Find where the given text appears and provide that cell's center as [X, Y] coordinate. 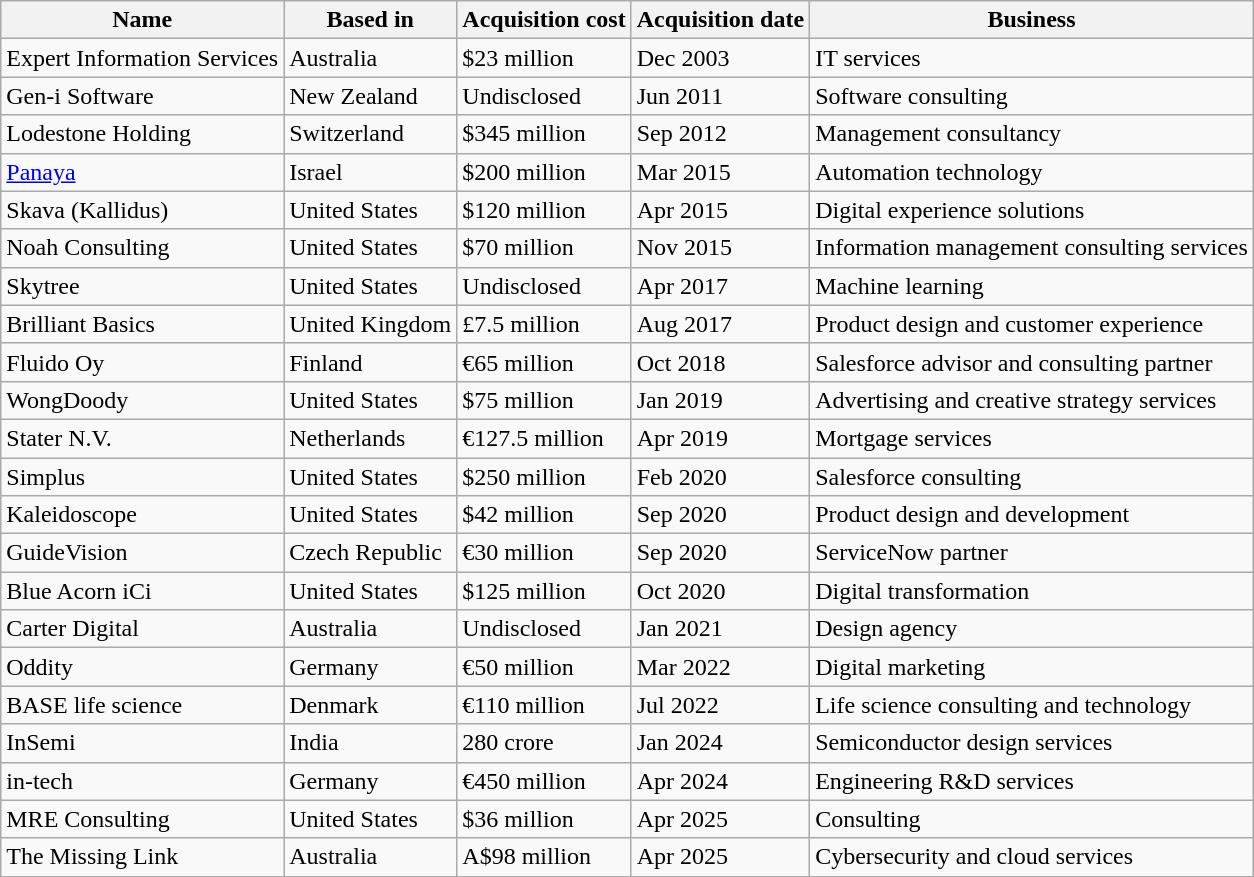
$250 million [544, 477]
Dec 2003 [720, 58]
Stater N.V. [142, 438]
Kaleidoscope [142, 515]
Jun 2011 [720, 96]
Based in [370, 20]
Software consulting [1032, 96]
Oddity [142, 667]
Automation technology [1032, 172]
Product design and development [1032, 515]
Finland [370, 362]
MRE Consulting [142, 819]
BASE life science [142, 705]
Feb 2020 [720, 477]
Advertising and creative strategy services [1032, 400]
Mortgage services [1032, 438]
$345 million [544, 134]
Skava (Kallidus) [142, 210]
Sep 2012 [720, 134]
Salesforce consulting [1032, 477]
Switzerland [370, 134]
India [370, 743]
$42 million [544, 515]
Management consultancy [1032, 134]
IT services [1032, 58]
Digital marketing [1032, 667]
Acquisition cost [544, 20]
$23 million [544, 58]
Lodestone Holding [142, 134]
$70 million [544, 248]
WongDoody [142, 400]
Jul 2022 [720, 705]
Mar 2022 [720, 667]
Engineering R&D services [1032, 781]
Design agency [1032, 629]
Noah Consulting [142, 248]
$75 million [544, 400]
Jan 2024 [720, 743]
Semiconductor design services [1032, 743]
Simplus [142, 477]
United Kingdom [370, 324]
Expert Information Services [142, 58]
€50 million [544, 667]
Fluido Oy [142, 362]
Apr 2017 [720, 286]
Product design and customer experience [1032, 324]
New Zealand [370, 96]
A$98 million [544, 857]
Netherlands [370, 438]
Gen-i Software [142, 96]
Apr 2024 [720, 781]
Skytree [142, 286]
Jan 2021 [720, 629]
Acquisition date [720, 20]
Czech Republic [370, 553]
Oct 2020 [720, 591]
Oct 2018 [720, 362]
€30 million [544, 553]
Apr 2019 [720, 438]
Denmark [370, 705]
Panaya [142, 172]
Consulting [1032, 819]
€127.5 million [544, 438]
Digital experience solutions [1032, 210]
Blue Acorn iCi [142, 591]
€65 million [544, 362]
€110 million [544, 705]
The Missing Link [142, 857]
Information management consulting services [1032, 248]
Machine learning [1032, 286]
Israel [370, 172]
Mar 2015 [720, 172]
Carter Digital [142, 629]
$36 million [544, 819]
ServiceNow partner [1032, 553]
Brilliant Basics [142, 324]
$200 million [544, 172]
InSemi [142, 743]
Nov 2015 [720, 248]
Cybersecurity and cloud services [1032, 857]
GuideVision [142, 553]
Digital transformation [1032, 591]
Apr 2015 [720, 210]
in-tech [142, 781]
Aug 2017 [720, 324]
Name [142, 20]
280 crore [544, 743]
Life science consulting and technology [1032, 705]
Salesforce advisor and consulting partner [1032, 362]
Jan 2019 [720, 400]
$120 million [544, 210]
€450 million [544, 781]
£7.5 million [544, 324]
Business [1032, 20]
$125 million [544, 591]
